Return [X, Y] of the center of cell containing provided text 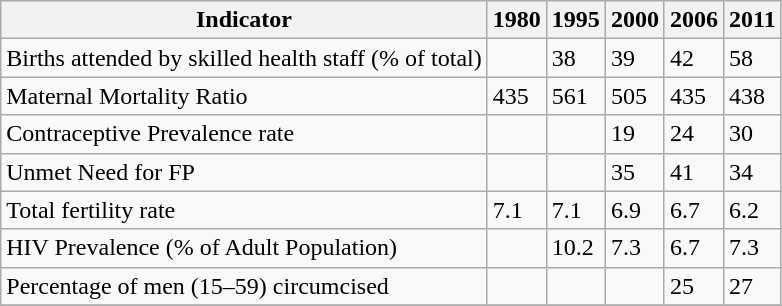
10.2 [576, 248]
HIV Prevalence (% of Adult Population) [244, 248]
Total fertility rate [244, 210]
24 [694, 134]
35 [634, 172]
38 [576, 58]
Contraceptive Prevalence rate [244, 134]
19 [634, 134]
2006 [694, 20]
505 [634, 96]
Maternal Mortality Ratio [244, 96]
1995 [576, 20]
6.2 [753, 210]
Unmet Need for FP [244, 172]
30 [753, 134]
58 [753, 58]
41 [694, 172]
Indicator [244, 20]
42 [694, 58]
1980 [516, 20]
27 [753, 286]
Percentage of men (15–59) circumcised [244, 286]
6.9 [634, 210]
438 [753, 96]
34 [753, 172]
39 [634, 58]
25 [694, 286]
2000 [634, 20]
Births attended by skilled health staff (% of total) [244, 58]
561 [576, 96]
2011 [753, 20]
